Scan for the cell matching the given text and deliver its (x, y) coordinate at center. 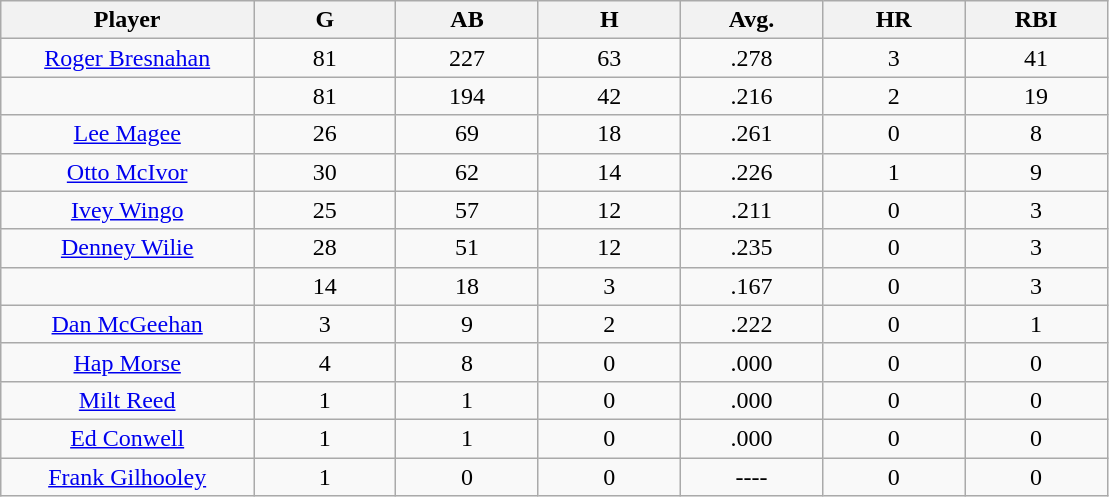
HR (894, 20)
.235 (751, 248)
AB (467, 20)
Otto McIvor (128, 172)
Milt Reed (128, 400)
.167 (751, 286)
Avg. (751, 20)
.261 (751, 134)
H (609, 20)
Denney Wilie (128, 248)
.278 (751, 58)
227 (467, 58)
19 (1036, 96)
---- (751, 477)
57 (467, 210)
69 (467, 134)
Lee Magee (128, 134)
.226 (751, 172)
.216 (751, 96)
25 (325, 210)
42 (609, 96)
Ivey Wingo (128, 210)
30 (325, 172)
Ed Conwell (128, 438)
.222 (751, 324)
51 (467, 248)
28 (325, 248)
.211 (751, 210)
194 (467, 96)
41 (1036, 58)
RBI (1036, 20)
G (325, 20)
Frank Gilhooley (128, 477)
62 (467, 172)
26 (325, 134)
Player (128, 20)
Hap Morse (128, 362)
Roger Bresnahan (128, 58)
63 (609, 58)
4 (325, 362)
Dan McGeehan (128, 324)
